Return [x, y] of the center of cell containing provided text 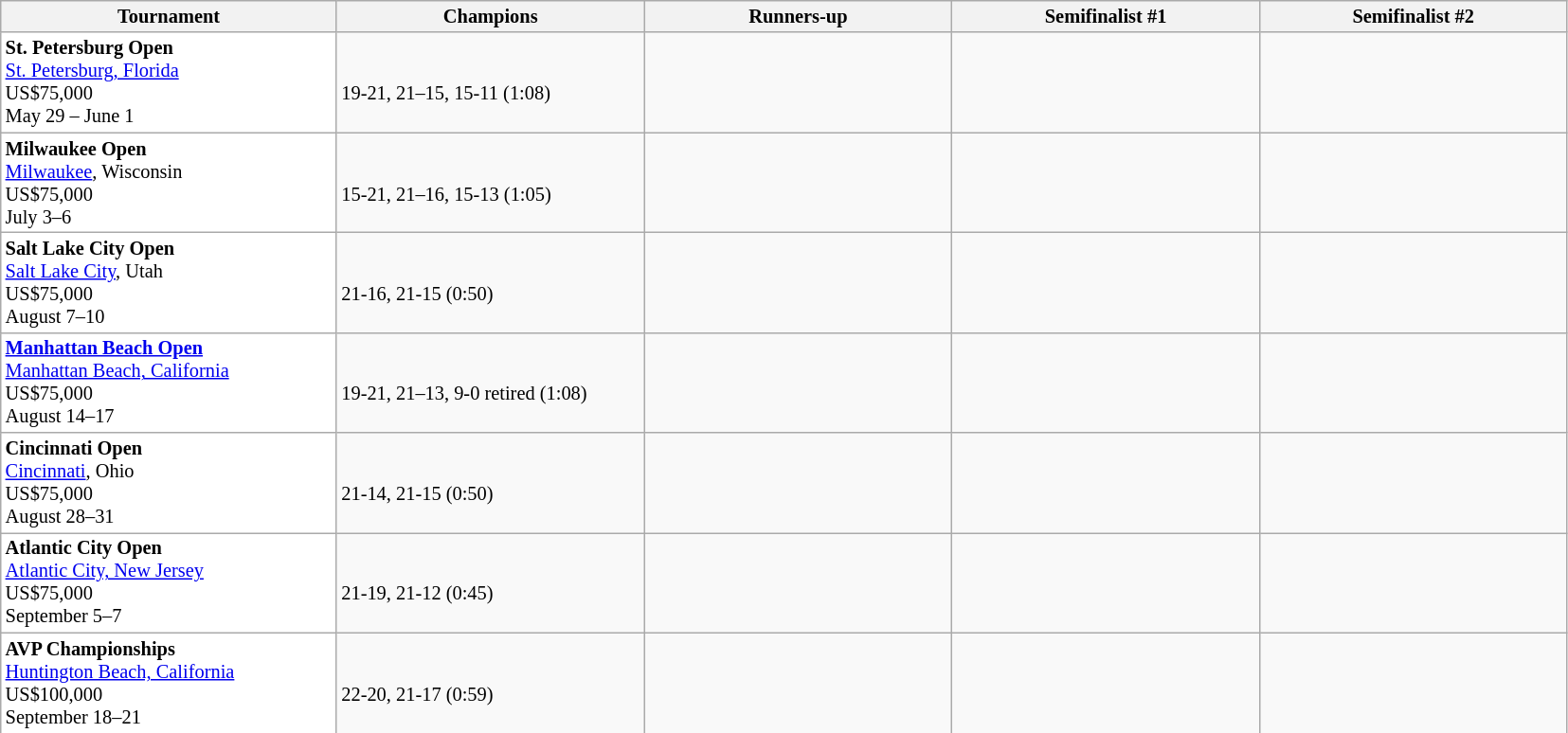
Champions [491, 16]
19-21, 21–13, 9-0 retired (1:08) [491, 383]
AVP ChampionshipsHuntington Beach, CaliforniaUS$100,000September 18–21 [169, 683]
Salt Lake City OpenSalt Lake City, UtahUS$75,000August 7–10 [169, 282]
Manhattan Beach OpenManhattan Beach, CaliforniaUS$75,000August 14–17 [169, 383]
21-16, 21-15 (0:50) [491, 282]
22-20, 21-17 (0:59) [491, 683]
Semifinalist #2 [1414, 16]
21-19, 21-12 (0:45) [491, 582]
St. Petersburg OpenSt. Petersburg, FloridaUS$75,000May 29 – June 1 [169, 82]
Semifinalist #1 [1107, 16]
Cincinnati OpenCincinnati, OhioUS$75,000August 28–31 [169, 483]
Runners-up [798, 16]
21-14, 21-15 (0:50) [491, 483]
Atlantic City OpenAtlantic City, New JerseyUS$75,000September 5–7 [169, 582]
Milwaukee OpenMilwaukee, WisconsinUS$75,000July 3–6 [169, 183]
Tournament [169, 16]
15-21, 21–16, 15-13 (1:05) [491, 183]
19-21, 21–15, 15-11 (1:08) [491, 82]
